Determine the [x, y] coordinate at the center of the cell enclosing the given text.  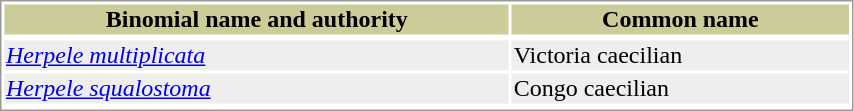
Congo caecilian [680, 89]
Herpele multiplicata [256, 55]
Victoria caecilian [680, 55]
Binomial name and authority [256, 19]
Common name [680, 19]
Herpele squalostoma [256, 89]
